Provide the [X, Y] coordinate of the cell's center where the given text is located.  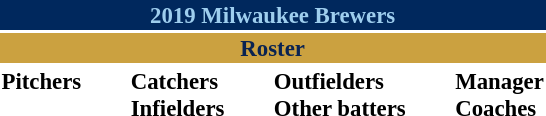
2019 Milwaukee Brewers [272, 15]
Roster [272, 48]
